Pinpoint the cell where the given text exists, returning its (x, y) midpoint coordinate. 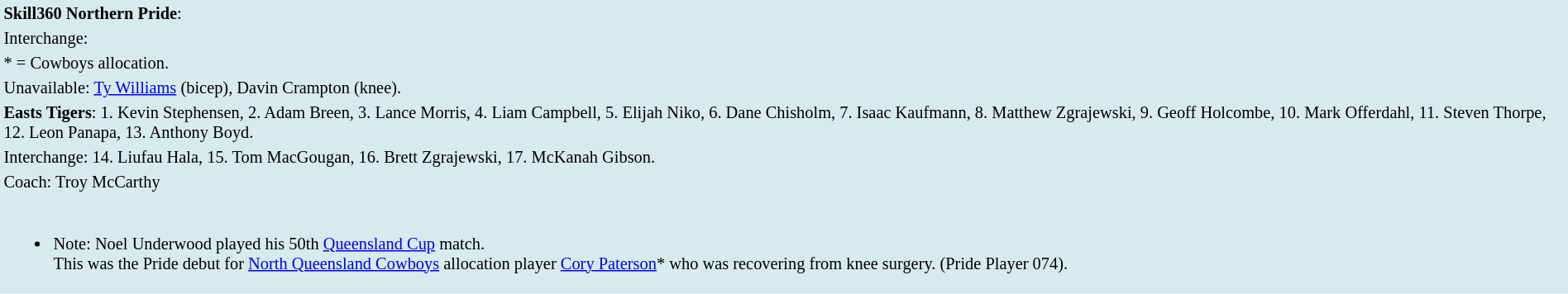
* = Cowboys allocation. (784, 63)
Unavailable: Ty Williams (bicep), Davin Crampton (knee). (784, 88)
Coach: Troy McCarthy (784, 182)
Skill360 Northern Pride: (784, 13)
Interchange: 14. Liufau Hala, 15. Tom MacGougan, 16. Brett Zgrajewski, 17. McKanah Gibson. (784, 157)
Interchange: (784, 38)
